Capture the cell that displays the provided text and extract its [X, Y] central coordinate. 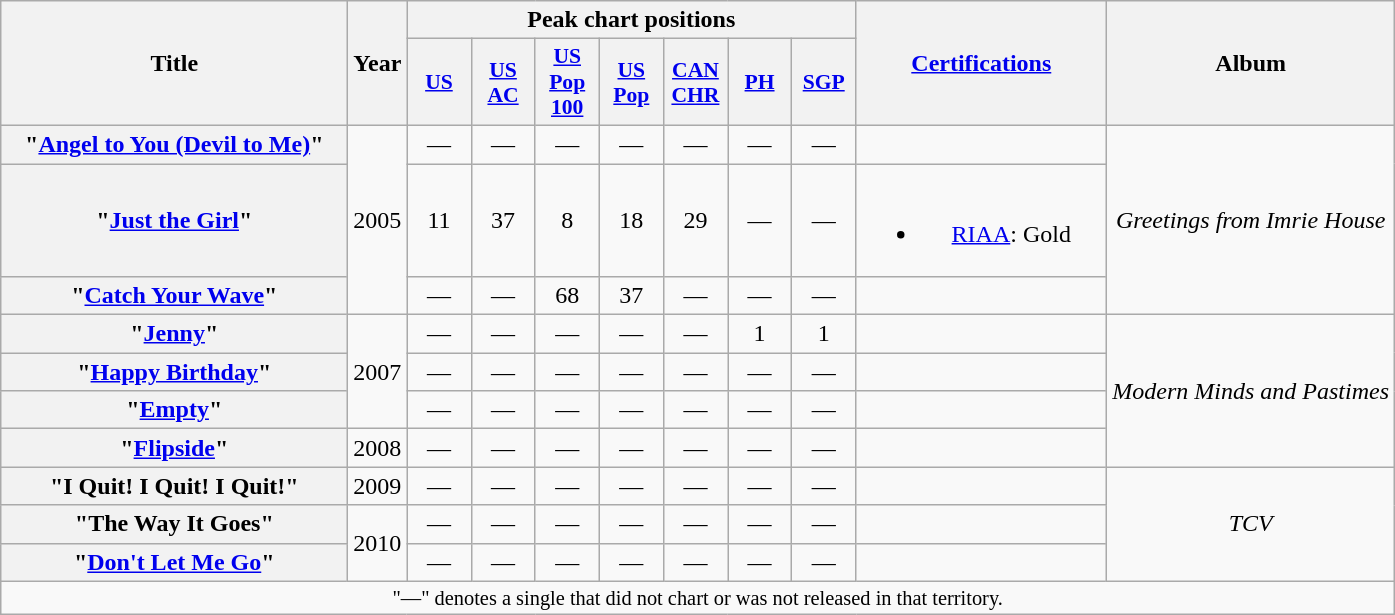
"Flipside" [174, 448]
Modern Minds and Pastimes [1251, 391]
USPop [631, 82]
29 [695, 220]
"Empty" [174, 410]
Album [1251, 64]
2005 [378, 220]
"I Quit! I Quit! I Quit!" [174, 486]
2008 [378, 448]
USAC [503, 82]
"Don't Let Me Go" [174, 562]
68 [567, 296]
18 [631, 220]
TCV [1251, 524]
"The Way It Goes" [174, 524]
RIAA: Gold [982, 220]
2010 [378, 543]
PH [760, 82]
USPop 100 [567, 82]
"Happy Birthday" [174, 372]
"—" denotes a single that did not chart or was not released in that territory. [698, 598]
SGP [824, 82]
US [439, 82]
"Angel to You (Devil to Me)" [174, 144]
11 [439, 220]
"Just the Girl" [174, 220]
Peak chart positions [632, 20]
Greetings from Imrie House [1251, 220]
"Jenny" [174, 334]
8 [567, 220]
Year [378, 64]
Title [174, 64]
2007 [378, 372]
CANCHR [695, 82]
Certifications [982, 64]
"Catch Your Wave" [174, 296]
2009 [378, 486]
